Search for the cell housing the specified text and yield its (X, Y) center coordinate. 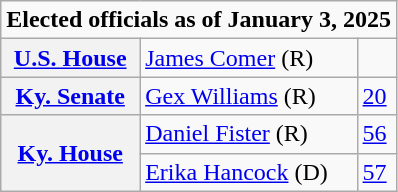
Ky. House (70, 153)
57 (376, 172)
Erika Hancock (D) (248, 172)
56 (376, 134)
Ky. Senate (70, 96)
Daniel Fister (R) (248, 134)
20 (376, 96)
U.S. House (70, 58)
Gex Williams (R) (248, 96)
James Comer (R) (248, 58)
Elected officials as of January 3, 2025 (199, 20)
